Extract the [x, y] coordinate from the center of the cell holding the provided text.  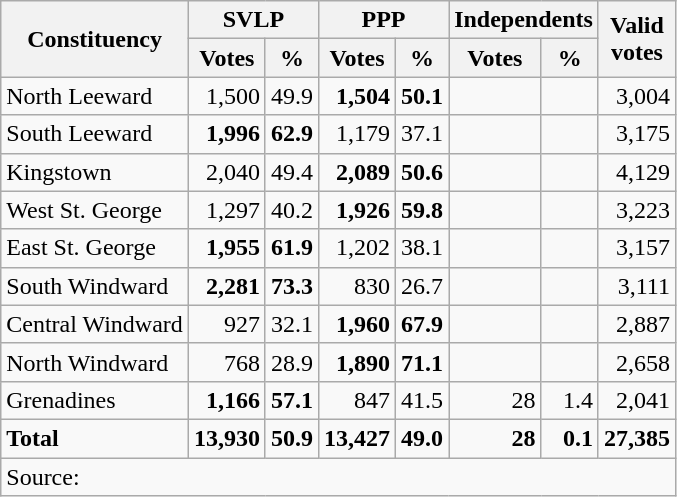
2,281 [226, 286]
37.1 [422, 134]
2,887 [636, 324]
3,223 [636, 210]
North Windward [95, 362]
1,504 [356, 96]
2,041 [636, 400]
67.9 [422, 324]
40.2 [292, 210]
768 [226, 362]
927 [226, 324]
1,960 [356, 324]
49.4 [292, 172]
1,500 [226, 96]
3,157 [636, 248]
41.5 [422, 400]
73.3 [292, 286]
East St. George [95, 248]
Independents [524, 20]
Total [95, 438]
Central Windward [95, 324]
28.9 [292, 362]
Constituency [95, 39]
South Windward [95, 286]
71.1 [422, 362]
57.1 [292, 400]
59.8 [422, 210]
1,166 [226, 400]
Grenadines [95, 400]
62.9 [292, 134]
26.7 [422, 286]
27,385 [636, 438]
1,202 [356, 248]
3,004 [636, 96]
1,297 [226, 210]
Source: [338, 477]
847 [356, 400]
South Leeward [95, 134]
PPP [383, 20]
North Leeward [95, 96]
1,955 [226, 248]
Kingstown [95, 172]
13,930 [226, 438]
West St. George [95, 210]
50.6 [422, 172]
1,926 [356, 210]
0.1 [570, 438]
2,658 [636, 362]
1,890 [356, 362]
4,129 [636, 172]
50.1 [422, 96]
1.4 [570, 400]
2,040 [226, 172]
3,111 [636, 286]
Validvotes [636, 39]
61.9 [292, 248]
32.1 [292, 324]
50.9 [292, 438]
49.9 [292, 96]
49.0 [422, 438]
38.1 [422, 248]
3,175 [636, 134]
1,996 [226, 134]
SVLP [253, 20]
13,427 [356, 438]
830 [356, 286]
2,089 [356, 172]
1,179 [356, 134]
